Provide the (x, y) coordinate of the cell's center where the given text is located.  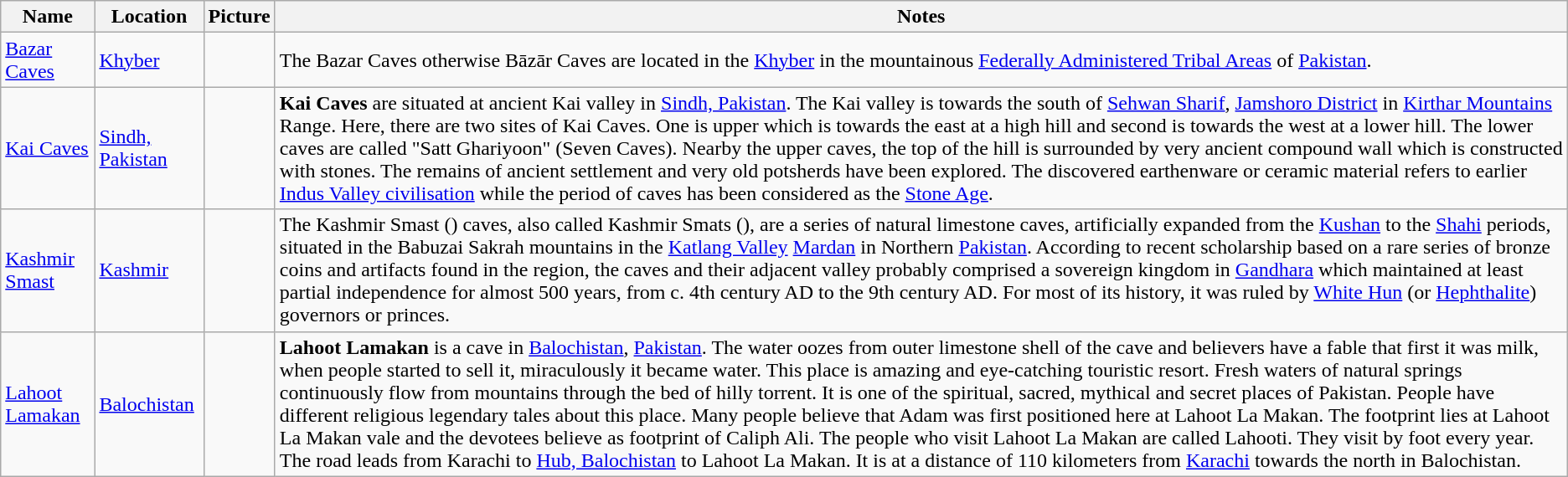
Sindh, Pakistan (149, 148)
Notes (921, 17)
Kai Caves (48, 148)
Kashmir (149, 270)
Lahoot Lamakan (48, 403)
Bazar Caves (48, 60)
Picture (240, 17)
Kashmir Smast (48, 270)
Khyber (149, 60)
Name (48, 17)
The Bazar Caves otherwise Bāzār Caves are located in the Khyber in the mountainous Federally Administered Tribal Areas of Pakistan. (921, 60)
Location (149, 17)
Balochistan (149, 403)
